Capture the cell that displays the provided text and extract its (X, Y) central coordinate. 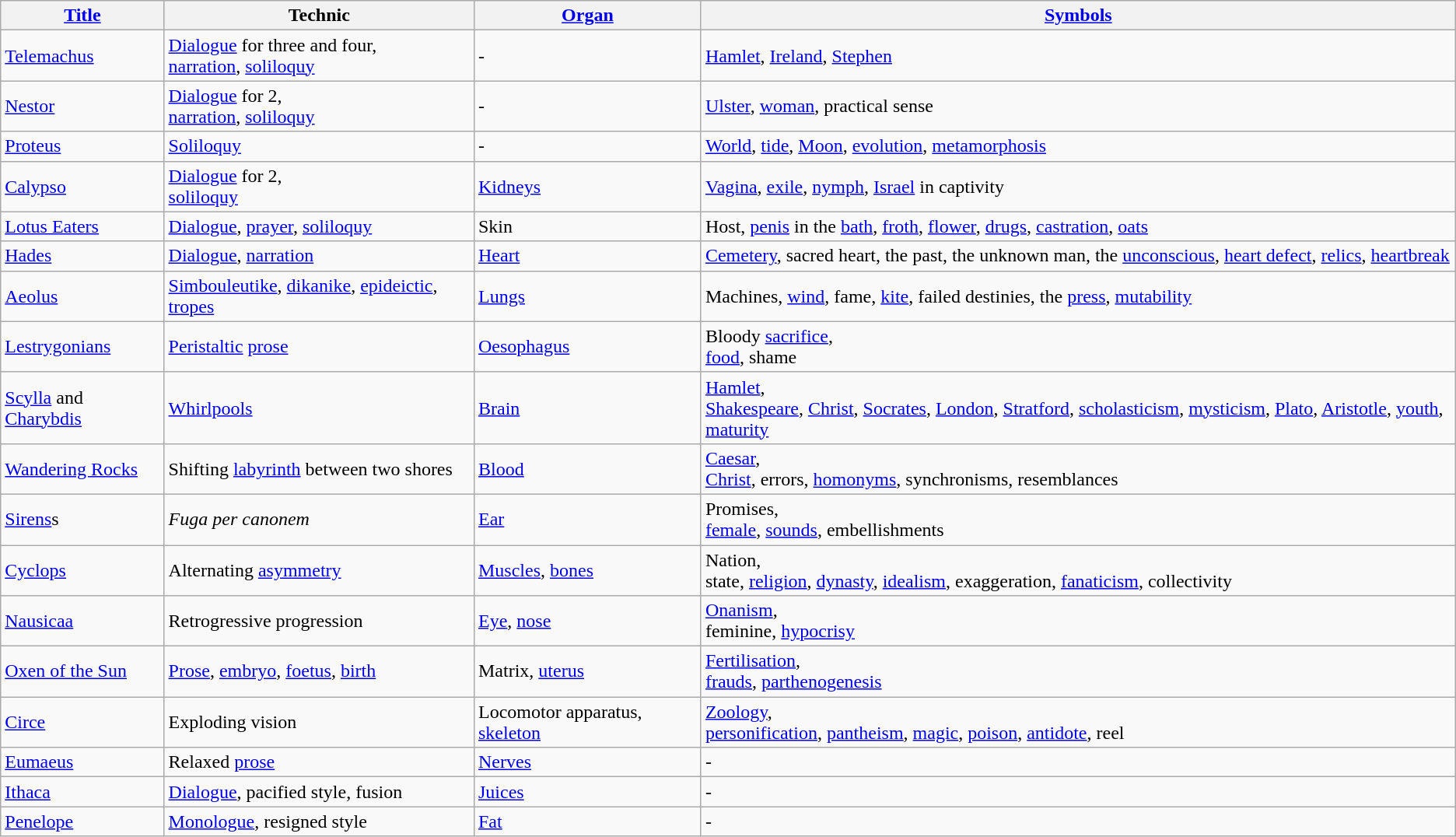
Aeolus (82, 296)
Technic (319, 16)
Prose, embryo, foetus, birth (319, 672)
Organ (587, 16)
Dialogue for 2,narration, soliloquy (319, 106)
Monologue, resigned style (319, 821)
Juices (587, 792)
World, tide, Moon, evolution, metamorphosis (1078, 146)
Machines, wind, fame, kite, failed destinies, the press, mutability (1078, 296)
Blood (587, 468)
Dialogue, pacified style, fusion (319, 792)
Lungs (587, 296)
Kidneys (587, 187)
Alternating asymmetry (319, 569)
Simbouleutike, dikanike, epideictic, tropes (319, 296)
Caesar,Christ, errors, homonyms, synchronisms, resemblances (1078, 468)
Vagina, exile, nymph, Israel in captivity (1078, 187)
Scylla and Charybdis (82, 408)
Cyclops (82, 569)
Eumaeus (82, 762)
Lotus Eaters (82, 226)
Soliloquy (319, 146)
Skin (587, 226)
Dialogue for 2,soliloquy (319, 187)
Exploding vision (319, 722)
Fuga per canonem (319, 520)
Onanism,feminine, hypocrisy (1078, 621)
Nausicaa (82, 621)
Nation,state, religion, dynasty, idealism, exaggeration, fanaticism, collectivity (1078, 569)
Wandering Rocks (82, 468)
Host, penis in the bath, froth, flower, drugs, castration, oats (1078, 226)
Shifting labyrinth between two shores (319, 468)
Heart (587, 256)
Hamlet, Ireland, Stephen (1078, 56)
Nestor (82, 106)
Ithaca (82, 792)
Penelope (82, 821)
Fat (587, 821)
Telemachus (82, 56)
Matrix, uterus (587, 672)
Ear (587, 520)
Hamlet,Shakespeare, Christ, Socrates, London, Stratford, scholasticism, mysticism, Plato, Aristotle, youth, maturity (1078, 408)
Oesophagus (587, 347)
Symbols (1078, 16)
Peristaltic prose (319, 347)
Dialogue, prayer, soliloquy (319, 226)
Brain (587, 408)
Title (82, 16)
Zoology,personification, pantheism, magic, poison, antidote, reel (1078, 722)
Nerves (587, 762)
Relaxed prose (319, 762)
Dialogue, narration (319, 256)
Eye, nose (587, 621)
Circe (82, 722)
Retrogressive progression (319, 621)
Oxen of the Sun (82, 672)
Sirenss (82, 520)
Calypso (82, 187)
Lestrygonians (82, 347)
Muscles, bones (587, 569)
Hades (82, 256)
Bloody sacrifice,food, shame (1078, 347)
Ulster, woman, practical sense (1078, 106)
Proteus (82, 146)
Fertilisation,frauds, parthenogenesis (1078, 672)
Promises,female, sounds, embellishments (1078, 520)
Whirlpools (319, 408)
Locomotor apparatus, skeleton (587, 722)
Dialogue for three and four,narration, soliloquy (319, 56)
Cemetery, sacred heart, the past, the unknown man, the unconscious, heart defect, relics, heartbreak (1078, 256)
